Output the (X, Y) coordinate of the center of the cell containing the given text.  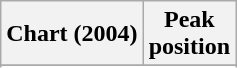
Chart (2004) (72, 34)
Peakposition (189, 34)
